Capture the cell that displays the provided text and extract its (X, Y) central coordinate. 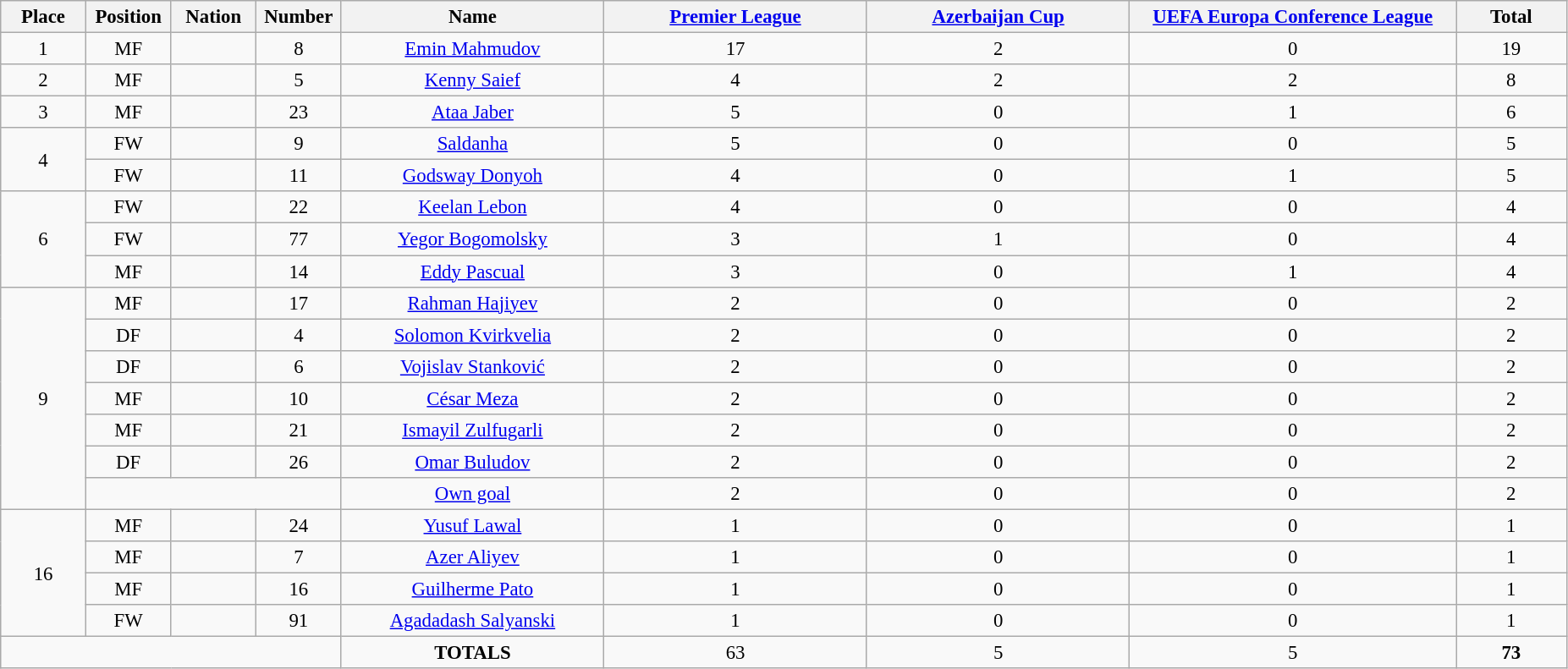
Ismayil Zulfugarli (472, 430)
Rahman Hajiyev (472, 303)
César Meza (472, 398)
Azer Aliyev (472, 557)
Guilherme Pato (472, 589)
Omar Buludov (472, 462)
Number (300, 17)
Solomon Kvirkvelia (472, 335)
Eddy Pascual (472, 271)
Agadadash Salyanski (472, 621)
Azerbaijan Cup (999, 17)
Godsway Donyoh (472, 176)
63 (736, 653)
TOTALS (472, 653)
Saldanha (472, 144)
7 (300, 557)
11 (300, 176)
Name (472, 17)
21 (300, 430)
Yusuf Lawal (472, 525)
Ataa Jaber (472, 112)
Total (1511, 17)
14 (300, 271)
Position (129, 17)
Emin Mahmudov (472, 49)
26 (300, 462)
Keelan Lebon (472, 207)
UEFA Europa Conference League (1293, 17)
24 (300, 525)
Premier League (736, 17)
19 (1511, 49)
77 (300, 239)
91 (300, 621)
Nation (213, 17)
73 (1511, 653)
10 (300, 398)
Place (44, 17)
22 (300, 207)
Vojislav Stanković (472, 366)
Yegor Bogomolsky (472, 239)
Own goal (472, 494)
Kenny Saief (472, 80)
23 (300, 112)
